Locate the cell with the specified text and output its [x, y] center coordinate. 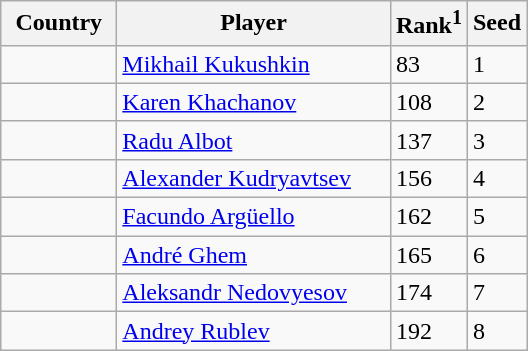
Seed [496, 24]
2 [496, 102]
Rank1 [428, 24]
Radu Albot [254, 140]
3 [496, 140]
174 [428, 293]
162 [428, 217]
192 [428, 331]
108 [428, 102]
7 [496, 293]
Aleksandr Nedovyesov [254, 293]
137 [428, 140]
Facundo Argüello [254, 217]
Player [254, 24]
8 [496, 331]
156 [428, 178]
Karen Khachanov [254, 102]
Country [59, 24]
Andrey Rublev [254, 331]
André Ghem [254, 255]
4 [496, 178]
165 [428, 255]
Mikhail Kukushkin [254, 64]
6 [496, 255]
5 [496, 217]
83 [428, 64]
1 [496, 64]
Alexander Kudryavtsev [254, 178]
